Output the (x, y) coordinate of the center of the cell containing the given text.  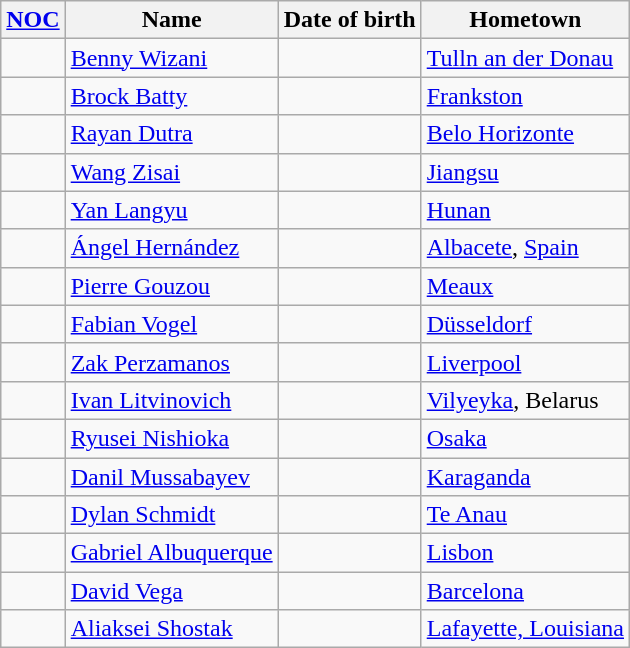
Gabriel Albuquerque (172, 553)
Rayan Dutra (172, 134)
Tulln an der Donau (525, 58)
Brock Batty (172, 96)
Belo Horizonte (525, 134)
Dylan Schmidt (172, 515)
Ryusei Nishioka (172, 438)
Yan Langyu (172, 210)
Albacete, Spain (525, 248)
Benny Wizani (172, 58)
Barcelona (525, 591)
Fabian Vogel (172, 324)
Danil Mussabayev (172, 477)
Hometown (525, 20)
Wang Zisai (172, 172)
Osaka (525, 438)
Name (172, 20)
Vilyeyka, Belarus (525, 400)
Ángel Hernández (172, 248)
David Vega (172, 591)
Meaux (525, 286)
Te Anau (525, 515)
Lafayette, Louisiana (525, 629)
Hunan (525, 210)
Lisbon (525, 553)
Karaganda (525, 477)
Aliaksei Shostak (172, 629)
Pierre Gouzou (172, 286)
Date of birth (350, 20)
Liverpool (525, 362)
NOC (33, 20)
Jiangsu (525, 172)
Düsseldorf (525, 324)
Zak Perzamanos (172, 362)
Frankston (525, 96)
Ivan Litvinovich (172, 400)
